From the cell containing the given text, extract its center point as [x, y] coordinate. 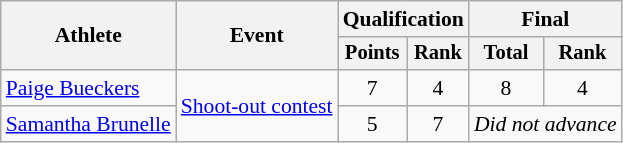
Samantha Brunelle [88, 124]
Event [257, 36]
Did not advance [546, 124]
Shoot-out contest [257, 106]
Qualification [404, 19]
Total [506, 54]
8 [506, 88]
Athlete [88, 36]
Points [372, 54]
Paige Bueckers [88, 88]
5 [372, 124]
Final [546, 19]
